Extract the (x, y) coordinate from the center of the cell holding the provided text.  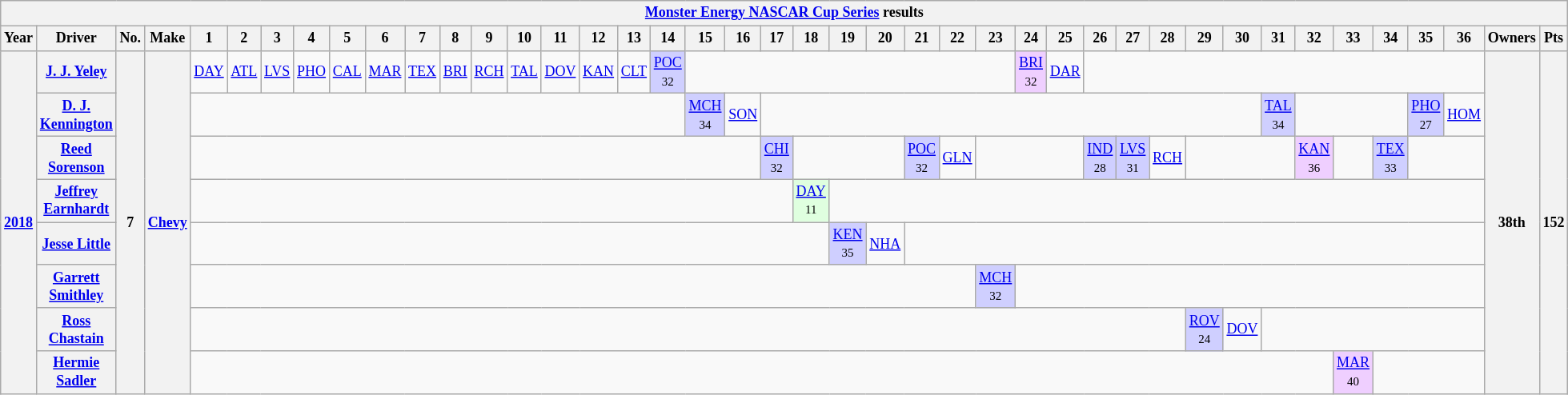
MCH34 (705, 115)
TAL34 (1278, 115)
NHA (885, 244)
35 (1426, 38)
Monster Energy NASCAR Cup Series results (784, 13)
21 (922, 38)
LVS31 (1133, 158)
CAL (347, 72)
1 (209, 38)
6 (385, 38)
9 (489, 38)
Driver (76, 38)
32 (1314, 38)
33 (1353, 38)
18 (811, 38)
Garrett Smithley (76, 286)
27 (1133, 38)
BRI32 (1031, 72)
J. J. Yeley (76, 72)
TAL (524, 72)
Make (167, 38)
Hermie Sadler (76, 373)
Year (19, 38)
Chevy (167, 222)
TEX (423, 72)
14 (668, 38)
4 (312, 38)
MCH32 (996, 286)
8 (455, 38)
28 (1168, 38)
CHI32 (777, 158)
38th (1511, 222)
HOM (1465, 115)
GLN (957, 158)
11 (560, 38)
PHO27 (1426, 115)
KEN35 (848, 244)
BRI (455, 72)
Pts (1554, 38)
5 (347, 38)
DAY11 (811, 201)
MAR40 (1353, 373)
15 (705, 38)
DAY (209, 72)
LVS (277, 72)
2018 (19, 222)
22 (957, 38)
12 (599, 38)
24 (1031, 38)
PHO (312, 72)
2 (244, 38)
KAN (599, 72)
3 (277, 38)
Reed Sorenson (76, 158)
34 (1390, 38)
16 (743, 38)
Ross Chastain (76, 329)
26 (1100, 38)
20 (885, 38)
30 (1242, 38)
29 (1204, 38)
Jeffrey Earnhardt (76, 201)
152 (1554, 222)
23 (996, 38)
MAR (385, 72)
10 (524, 38)
36 (1465, 38)
Owners (1511, 38)
31 (1278, 38)
ATL (244, 72)
TEX33 (1390, 158)
CLT (634, 72)
IND28 (1100, 158)
SON (743, 115)
13 (634, 38)
DAR (1065, 72)
D. J. Kennington (76, 115)
No. (130, 38)
19 (848, 38)
KAN36 (1314, 158)
17 (777, 38)
ROV24 (1204, 329)
Jesse Little (76, 244)
25 (1065, 38)
